Determine the (X, Y) coordinate at the center of the cell enclosing the given text.  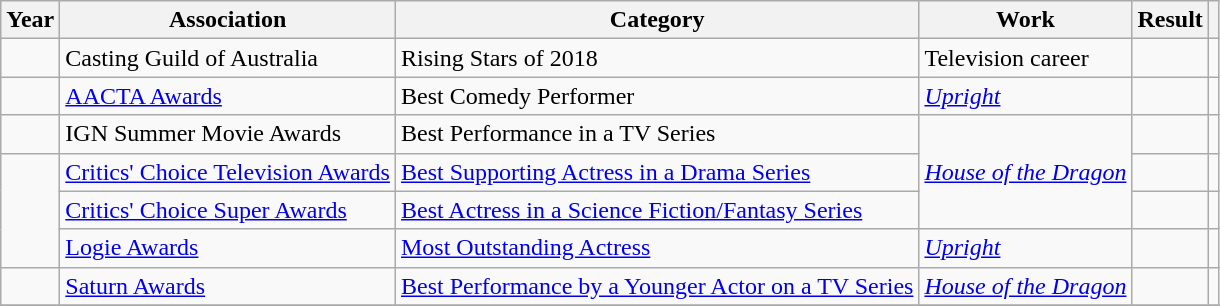
Most Outstanding Actress (656, 248)
Logie Awards (228, 248)
Result (1170, 20)
Critics' Choice Television Awards (228, 172)
Year (30, 20)
IGN Summer Movie Awards (228, 134)
Casting Guild of Australia (228, 58)
Rising Stars of 2018 (656, 58)
Best Performance by a Younger Actor on a TV Series (656, 286)
Best Supporting Actress in a Drama Series (656, 172)
Work (1026, 20)
Best Performance in a TV Series (656, 134)
Best Comedy Performer (656, 96)
Category (656, 20)
Association (228, 20)
Television career (1026, 58)
Critics' Choice Super Awards (228, 210)
AACTA Awards (228, 96)
Best Actress in a Science Fiction/Fantasy Series (656, 210)
Saturn Awards (228, 286)
